Provide the [x, y] coordinate of the cell's center where the given text is located.  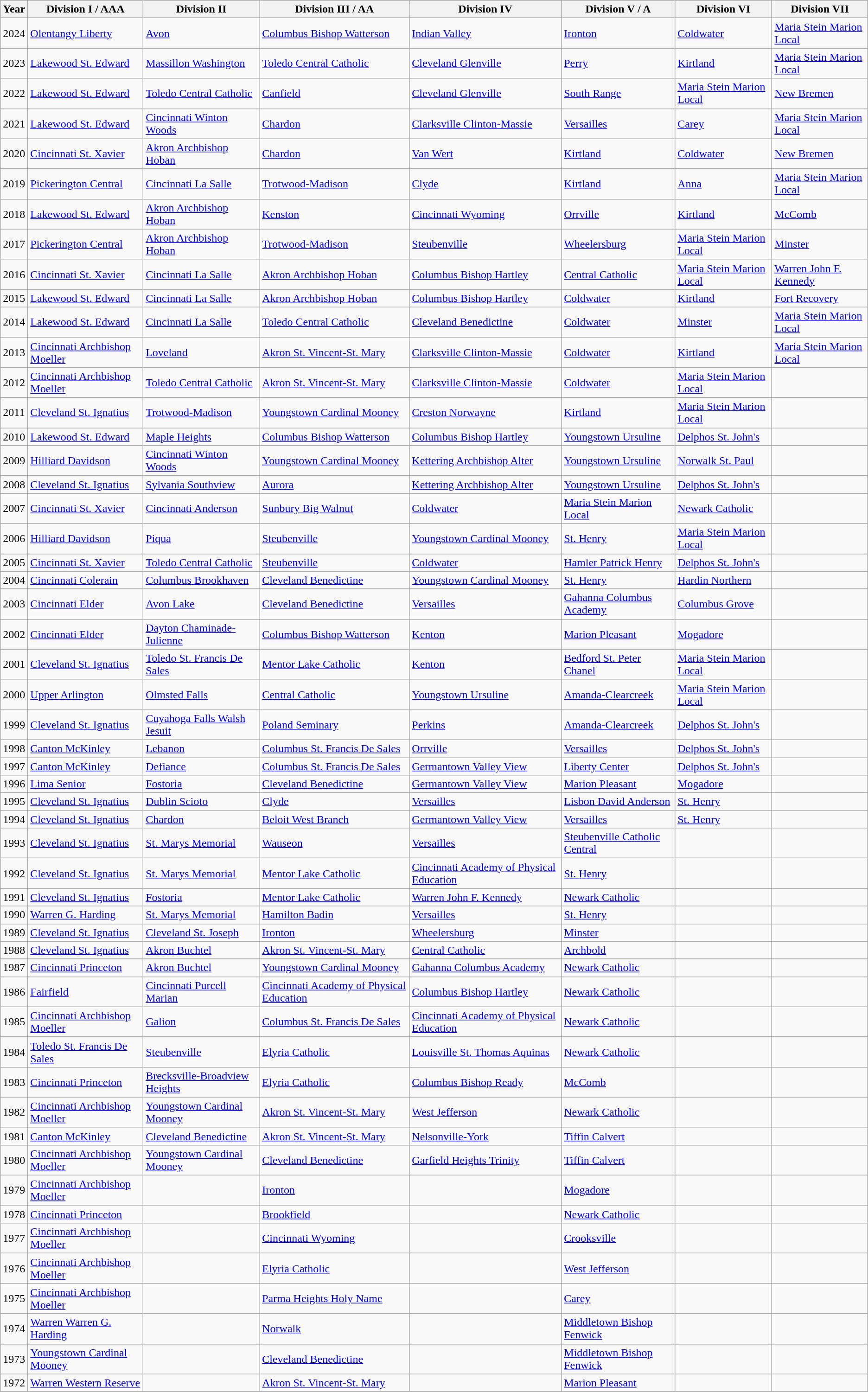
2000 [14, 695]
Cincinnati Colerain [85, 580]
2010 [14, 437]
Lebanon [201, 748]
Division III / AA [335, 9]
Massillon Washington [201, 63]
Year [14, 9]
Division IV [485, 9]
Avon [201, 33]
2006 [14, 539]
Parma Heights Holy Name [335, 1298]
1985 [14, 1022]
Lima Senior [85, 784]
Division VII [820, 9]
Fairfield [85, 991]
1973 [14, 1359]
Steubenville Catholic Central [619, 843]
Anna [723, 184]
1978 [14, 1214]
Brecksville-Broadview Heights [201, 1082]
Hamilton Badin [335, 915]
1998 [14, 748]
1986 [14, 991]
1975 [14, 1298]
Defiance [201, 766]
Perry [619, 63]
Columbus Bishop Ready [485, 1082]
Lisbon David Anderson [619, 802]
Division VI [723, 9]
Bedford St. Peter Chanel [619, 664]
1991 [14, 897]
1974 [14, 1329]
Warren G. Harding [85, 915]
Kenston [335, 214]
Aurora [335, 485]
Louisville St. Thomas Aquinas [485, 1052]
Columbus Grove [723, 604]
Cuyahoga Falls Walsh Jesuit [201, 724]
1983 [14, 1082]
1996 [14, 784]
2016 [14, 275]
1995 [14, 802]
Upper Arlington [85, 695]
Creston Norwayne [485, 413]
Sylvania Southview [201, 485]
Hamler Patrick Henry [619, 562]
South Range [619, 94]
Cincinnati Anderson [201, 508]
Liberty Center [619, 766]
Sunbury Big Walnut [335, 508]
2020 [14, 154]
Dayton Chaminade-Julienne [201, 634]
Norwalk [335, 1329]
1999 [14, 724]
1992 [14, 874]
Poland Seminary [335, 724]
Division II [201, 9]
2003 [14, 604]
Loveland [201, 352]
Avon Lake [201, 604]
Piqua [201, 539]
1994 [14, 819]
Archbold [619, 950]
Canfield [335, 94]
Garfield Heights Trinity [485, 1160]
Division I / AAA [85, 9]
2009 [14, 461]
1987 [14, 968]
Brookfield [335, 1214]
Cleveland St. Joseph [201, 932]
2019 [14, 184]
2022 [14, 94]
Warren Western Reserve [85, 1383]
2014 [14, 322]
Norwalk St. Paul [723, 461]
1990 [14, 915]
Division V / A [619, 9]
Van Wert [485, 154]
1984 [14, 1052]
Olmsted Falls [201, 695]
2017 [14, 244]
Crooksville [619, 1238]
2011 [14, 413]
Olentangy Liberty [85, 33]
1982 [14, 1112]
1981 [14, 1137]
2001 [14, 664]
2013 [14, 352]
Maple Heights [201, 437]
1997 [14, 766]
2021 [14, 123]
1993 [14, 843]
Hardin Northern [723, 580]
2012 [14, 383]
2015 [14, 298]
1976 [14, 1269]
2018 [14, 214]
Perkins [485, 724]
Nelsonville-York [485, 1137]
2023 [14, 63]
Wauseon [335, 843]
Dublin Scioto [201, 802]
Fort Recovery [820, 298]
1979 [14, 1191]
Warren Warren G. Harding [85, 1329]
2002 [14, 634]
1989 [14, 932]
2005 [14, 562]
1988 [14, 950]
Cincinnati Purcell Marian [201, 991]
1980 [14, 1160]
1977 [14, 1238]
2007 [14, 508]
2008 [14, 485]
1972 [14, 1383]
Beloit West Branch [335, 819]
Galion [201, 1022]
Indian Valley [485, 33]
Columbus Brookhaven [201, 580]
2024 [14, 33]
2004 [14, 580]
